Pinpoint the cell where the given text exists, returning its [X, Y] midpoint coordinate. 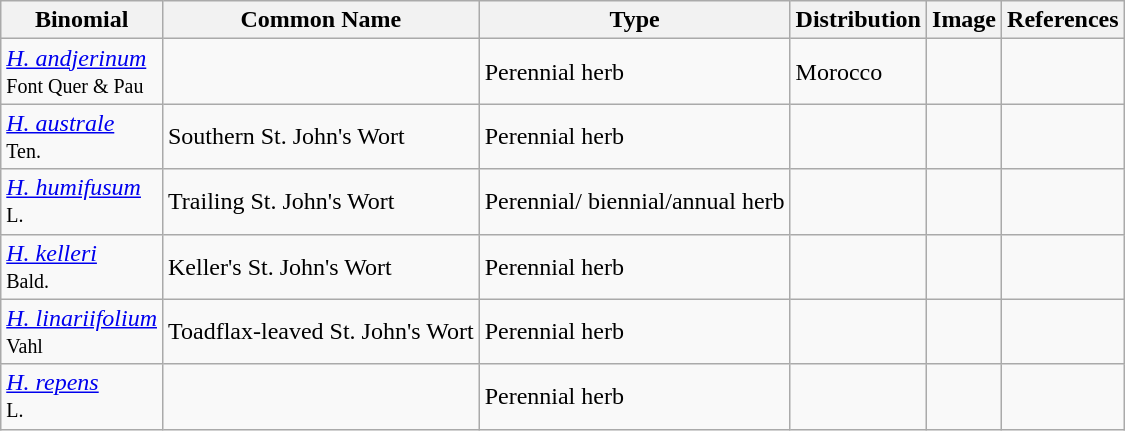
Toadflax-leaved St. John's Wort [320, 332]
Distribution [858, 20]
H. kelleriBald. [82, 266]
Binomial [82, 20]
H. andjerinumFont Quer & Pau [82, 72]
H. australeTen. [82, 136]
Trailing St. John's Wort [320, 202]
Morocco [858, 72]
Keller's St. John's Wort [320, 266]
Type [634, 20]
H. repensL. [82, 396]
Perennial/ biennial/annual herb [634, 202]
Image [964, 20]
H. humifusumL. [82, 202]
H. linariifoliumVahl [82, 332]
Common Name [320, 20]
References [1064, 20]
Southern St. John's Wort [320, 136]
